Identify which cell holds the provided text, then report its (x, y) central coordinate. 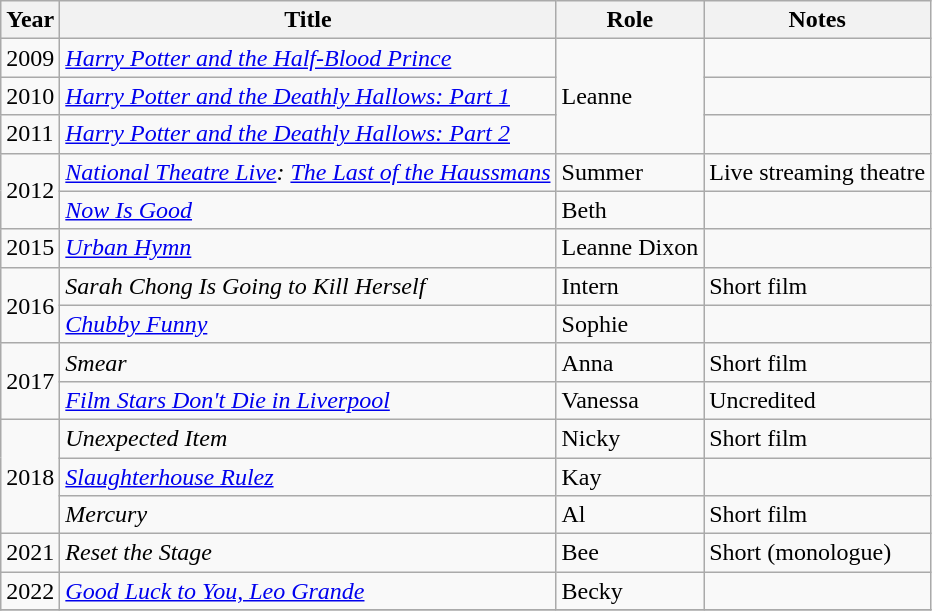
Vanessa (630, 400)
Now Is Good (308, 210)
2016 (30, 305)
Harry Potter and the Deathly Hallows: Part 2 (308, 134)
Good Luck to You, Leo Grande (308, 591)
Nicky (630, 438)
Unexpected Item (308, 438)
Sarah Chong Is Going to Kill Herself (308, 286)
Title (308, 20)
2015 (30, 248)
2011 (30, 134)
Notes (818, 20)
Becky (630, 591)
2018 (30, 476)
Urban Hymn (308, 248)
Leanne (630, 96)
Live streaming theatre (818, 172)
Anna (630, 362)
Short (monologue) (818, 553)
2021 (30, 553)
Sophie (630, 324)
Film Stars Don't Die in Liverpool (308, 400)
Uncredited (818, 400)
2022 (30, 591)
Smear (308, 362)
Role (630, 20)
2012 (30, 191)
Summer (630, 172)
Slaughterhouse Rulez (308, 477)
Leanne Dixon (630, 248)
Reset the Stage (308, 553)
Al (630, 515)
Bee (630, 553)
Kay (630, 477)
Mercury (308, 515)
2017 (30, 381)
Year (30, 20)
Beth (630, 210)
Chubby Funny (308, 324)
Intern (630, 286)
Harry Potter and the Deathly Hallows: Part 1 (308, 96)
National Theatre Live: The Last of the Haussmans (308, 172)
2010 (30, 96)
Harry Potter and the Half-Blood Prince (308, 58)
2009 (30, 58)
